From the cell containing the given text, extract its center point as [X, Y] coordinate. 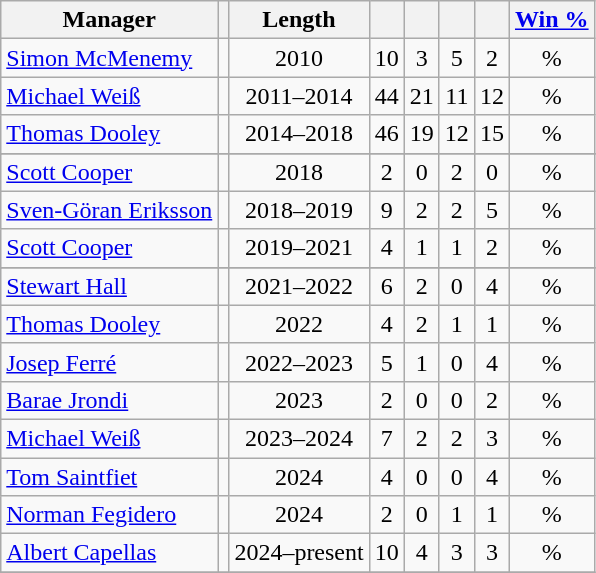
2018 [299, 172]
2022 [299, 324]
15 [492, 134]
Barae Jrondi [110, 400]
2011–2014 [299, 96]
Manager [110, 20]
Norman Fegidero [110, 515]
Length [299, 20]
9 [386, 210]
Tom Saintfiet [110, 477]
2019–2021 [299, 248]
46 [386, 134]
6 [386, 286]
2022–2023 [299, 362]
2023–2024 [299, 438]
7 [386, 438]
44 [386, 96]
19 [422, 134]
Win % [552, 20]
21 [422, 96]
11 [456, 96]
2014–2018 [299, 134]
2024–present [299, 553]
Stewart Hall [110, 286]
Albert Capellas [110, 553]
Josep Ferré [110, 362]
Simon McMenemy [110, 58]
Sven-Göran Eriksson [110, 210]
2018–2019 [299, 210]
2021–2022 [299, 286]
2010 [299, 58]
2023 [299, 400]
